Scan for the cell matching the given text and deliver its (X, Y) coordinate at center. 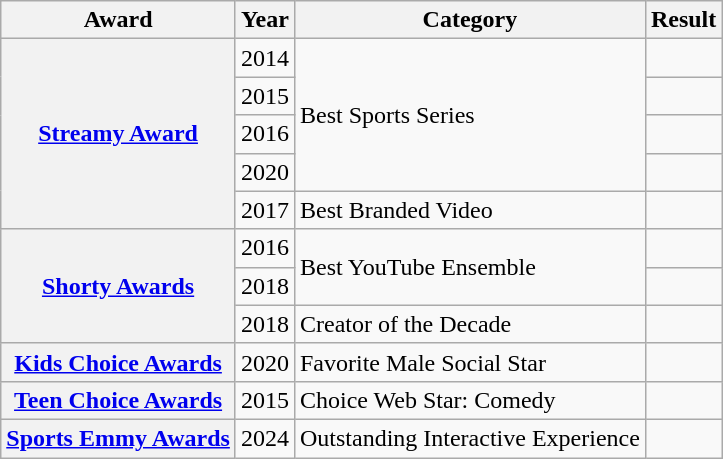
Best Branded Video (470, 210)
2014 (264, 58)
Award (118, 20)
Sports Emmy Awards (118, 438)
Result (683, 20)
Streamy Award (118, 134)
Category (470, 20)
Outstanding Interactive Experience (470, 438)
Best YouTube Ensemble (470, 267)
Shorty Awards (118, 286)
Creator of the Decade (470, 324)
2024 (264, 438)
Favorite Male Social Star (470, 362)
Kids Choice Awards (118, 362)
2017 (264, 210)
Teen Choice Awards (118, 400)
Best Sports Series (470, 115)
Year (264, 20)
Choice Web Star: Comedy (470, 400)
